From the cell containing the given text, extract its center point as (x, y) coordinate. 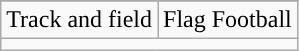
Track and field (80, 20)
Flag Football (228, 20)
